Find where the given text appears and provide that cell's center as [X, Y] coordinate. 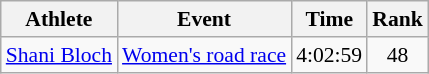
Shani Bloch [59, 55]
48 [398, 55]
Athlete [59, 19]
Event [204, 19]
Time [329, 19]
Rank [398, 19]
4:02:59 [329, 55]
Women's road race [204, 55]
